Extract the [X, Y] coordinate from the center of the cell holding the provided text.  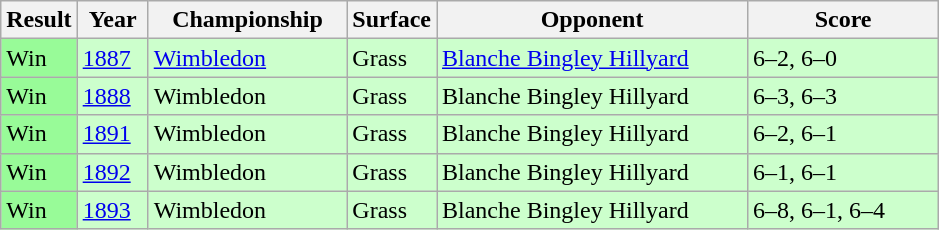
6–2, 6–1 [844, 134]
1887 [112, 58]
6–8, 6–1, 6–4 [844, 210]
6–3, 6–3 [844, 96]
Surface [392, 20]
1893 [112, 210]
Year [112, 20]
1891 [112, 134]
Result [39, 20]
1892 [112, 172]
1888 [112, 96]
Score [844, 20]
Championship [248, 20]
6–2, 6–0 [844, 58]
6–1, 6–1 [844, 172]
Opponent [592, 20]
